For the text-containing cell, return its midpoint in (X, Y) coordinate format. 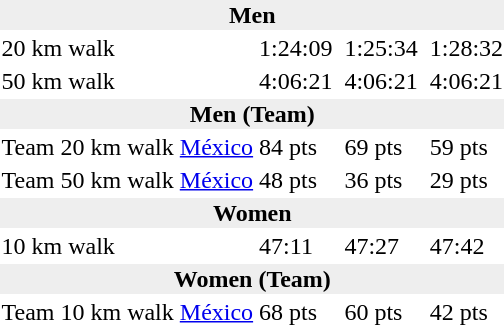
59 pts (466, 147)
50 km walk (88, 81)
48 pts (296, 180)
Team 50 km walk (88, 180)
47:27 (381, 246)
10 km walk (88, 246)
1:25:34 (381, 48)
29 pts (466, 180)
69 pts (381, 147)
47:11 (296, 246)
36 pts (381, 180)
Team 20 km walk (88, 147)
84 pts (296, 147)
1:24:09 (296, 48)
20 km walk (88, 48)
47:42 (466, 246)
1:28:32 (466, 48)
